Output the (X, Y) coordinate of the center of the cell containing the given text.  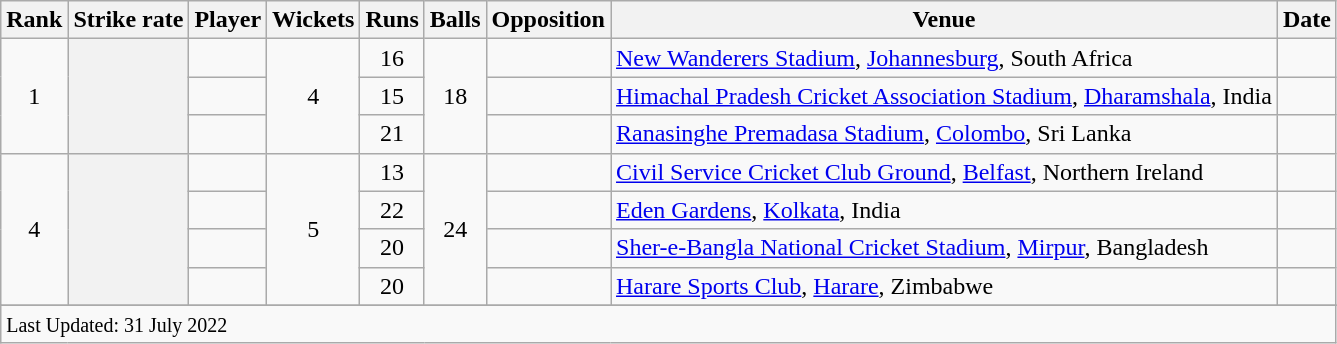
Strike rate (128, 20)
22 (392, 210)
Player (228, 20)
Harare Sports Club, Harare, Zimbabwe (944, 286)
24 (455, 229)
Opposition (548, 20)
5 (314, 229)
Venue (944, 20)
Runs (392, 20)
Rank (34, 20)
15 (392, 96)
21 (392, 134)
18 (455, 96)
Sher-e-Bangla National Cricket Stadium, Mirpur, Bangladesh (944, 248)
Ranasinghe Premadasa Stadium, Colombo, Sri Lanka (944, 134)
16 (392, 58)
13 (392, 172)
Wickets (314, 20)
Himachal Pradesh Cricket Association Stadium, Dharamshala, India (944, 96)
Date (1306, 20)
Balls (455, 20)
Last Updated: 31 July 2022 (669, 324)
1 (34, 96)
Civil Service Cricket Club Ground, Belfast, Northern Ireland (944, 172)
New Wanderers Stadium, Johannesburg, South Africa (944, 58)
Eden Gardens, Kolkata, India (944, 210)
